Return the [x, y] coordinate for the center point of the cell that contains the specified text.  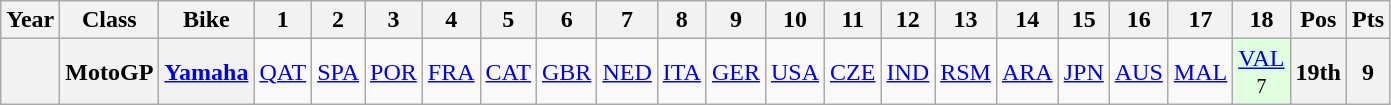
3 [394, 20]
10 [794, 20]
NED [627, 72]
MotoGP [110, 72]
15 [1084, 20]
1 [283, 20]
RSM [966, 72]
Class [110, 20]
Pts [1368, 20]
19th [1318, 72]
CZE [853, 72]
GBR [566, 72]
QAT [283, 72]
JPN [1084, 72]
Yamaha [206, 72]
GER [736, 72]
6 [566, 20]
CAT [508, 72]
5 [508, 20]
17 [1200, 20]
FRA [451, 72]
14 [1027, 20]
AUS [1138, 72]
12 [908, 20]
Bike [206, 20]
2 [338, 20]
IND [908, 72]
11 [853, 20]
16 [1138, 20]
USA [794, 72]
7 [627, 20]
4 [451, 20]
13 [966, 20]
Pos [1318, 20]
Year [30, 20]
SPA [338, 72]
VAL7 [1262, 72]
8 [682, 20]
POR [394, 72]
ITA [682, 72]
18 [1262, 20]
MAL [1200, 72]
ARA [1027, 72]
